Pinpoint the cell where the given text exists, returning its [X, Y] midpoint coordinate. 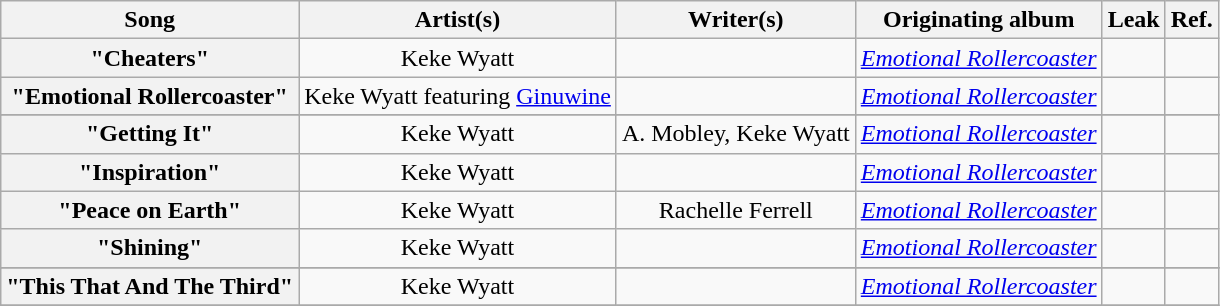
Rachelle Ferrell [736, 210]
Ref. [1192, 20]
Artist(s) [458, 20]
Writer(s) [736, 20]
"Cheaters" [150, 58]
Leak [1134, 20]
"This That And The Third" [150, 286]
"Shining" [150, 248]
"Inspiration" [150, 172]
Originating album [978, 20]
Keke Wyatt featuring Ginuwine [458, 96]
A. Mobley, Keke Wyatt [736, 134]
"Peace on Earth" [150, 210]
Song [150, 20]
"Emotional Rollercoaster" [150, 96]
"Getting It" [150, 134]
